Pinpoint the cell where the given text exists, returning its (X, Y) midpoint coordinate. 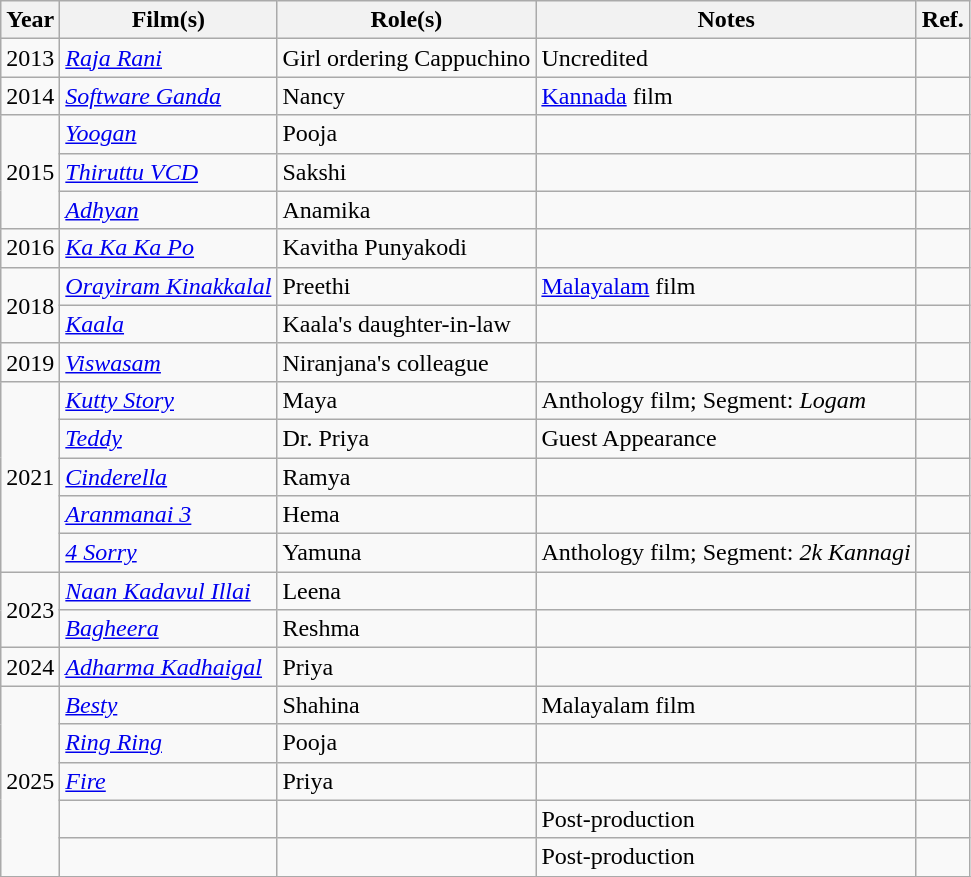
Ring Ring (168, 743)
Hema (406, 515)
Yamuna (406, 553)
2016 (30, 248)
Nancy (406, 96)
Kaala (168, 324)
Thiruttu VCD (168, 172)
Sakshi (406, 172)
Uncredited (726, 58)
Maya (406, 400)
Girl ordering Cappuchino (406, 58)
Anthology film; Segment: 2k Kannagi (726, 553)
Adharma Kadhaigal (168, 667)
Adhyan (168, 210)
Role(s) (406, 20)
Year (30, 20)
Besty (168, 705)
2025 (30, 781)
Kavitha Punyakodi (406, 248)
Anamika (406, 210)
Orayiram Kinakkalal (168, 286)
Reshma (406, 629)
Kutty Story (168, 400)
2015 (30, 172)
Leena (406, 591)
2023 (30, 610)
Ref. (942, 20)
Aranmanai 3 (168, 515)
2024 (30, 667)
2021 (30, 476)
Dr. Priya (406, 438)
Kaala's daughter-in-law (406, 324)
Fire (168, 781)
2018 (30, 305)
Software Ganda (168, 96)
Kannada film (726, 96)
2013 (30, 58)
Viswasam (168, 362)
Niranjana's colleague (406, 362)
Notes (726, 20)
Film(s) (168, 20)
Naan Kadavul Illai (168, 591)
2014 (30, 96)
Guest Appearance (726, 438)
Yoogan (168, 134)
Anthology film; Segment: Logam (726, 400)
Cinderella (168, 477)
2019 (30, 362)
Ramya (406, 477)
4 Sorry (168, 553)
Shahina (406, 705)
Raja Rani (168, 58)
Ka Ka Ka Po (168, 248)
Preethi (406, 286)
Teddy (168, 438)
Bagheera (168, 629)
